Scan for the cell matching the given text and deliver its (x, y) coordinate at center. 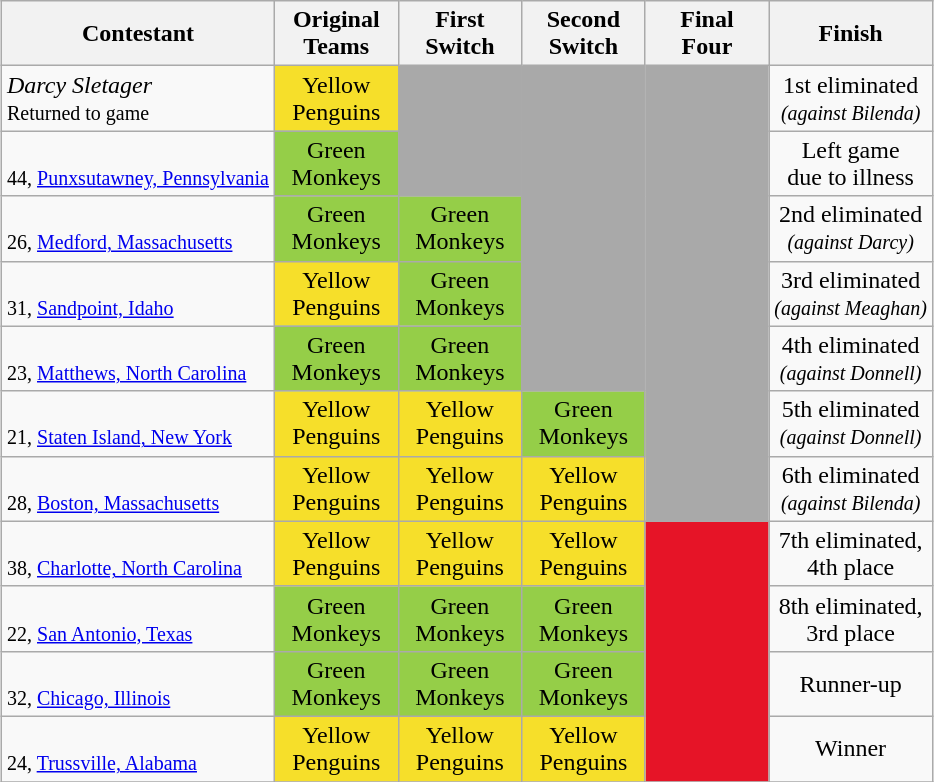
7th eliminated,4th place (851, 554)
Winner (851, 748)
44, Punxsutawney, Pennsylvania (138, 164)
4th eliminated(against Donnell) (851, 358)
31, Sandpoint, Idaho (138, 294)
Runner-up (851, 684)
38, Charlotte, North Carolina (138, 554)
Contestant (138, 34)
26, Medford, Massachusetts (138, 228)
23, Matthews, North Carolina (138, 358)
6th eliminated(against Bilenda) (851, 488)
2nd eliminated(against Darcy) (851, 228)
SecondSwitch (584, 34)
Darcy SletagerReturned to game (138, 98)
32, Chicago, Illinois (138, 684)
Left gamedue to illness (851, 164)
FinalFour (707, 34)
3rd eliminated(against Meaghan) (851, 294)
8th eliminated,3rd place (851, 618)
28, Boston, Massachusetts (138, 488)
FirstSwitch (460, 34)
21, Staten Island, New York (138, 424)
Finish (851, 34)
24, Trussville, Alabama (138, 748)
5th eliminated(against Donnell) (851, 424)
22, San Antonio, Texas (138, 618)
1st eliminated(against Bilenda) (851, 98)
OriginalTeams (336, 34)
